Provide the (x, y) coordinate of the cell's center where the given text is located.  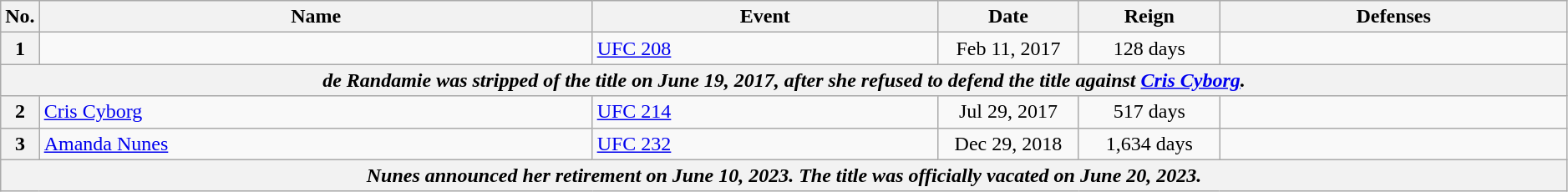
Name (316, 17)
Amanda Nunes (316, 144)
Date (1009, 17)
517 days (1149, 112)
de Randamie was stripped of the title on June 19, 2017, after she refused to defend the title against Cris Cyborg. (784, 80)
Jul 29, 2017 (1009, 112)
UFC 214 (765, 112)
1,634 days (1149, 144)
128 days (1149, 48)
UFC 232 (765, 144)
Defenses (1393, 17)
UFC 208 (765, 48)
Event (765, 17)
2 (20, 112)
Feb 11, 2017 (1009, 48)
Nunes announced her retirement on June 10, 2023. The title was officially vacated on June 20, 2023. (784, 175)
No. (20, 17)
Dec 29, 2018 (1009, 144)
Reign (1149, 17)
Cris Cyborg (316, 112)
1 (20, 48)
3 (20, 144)
